Find where the given text appears and provide that cell's center as (X, Y) coordinate. 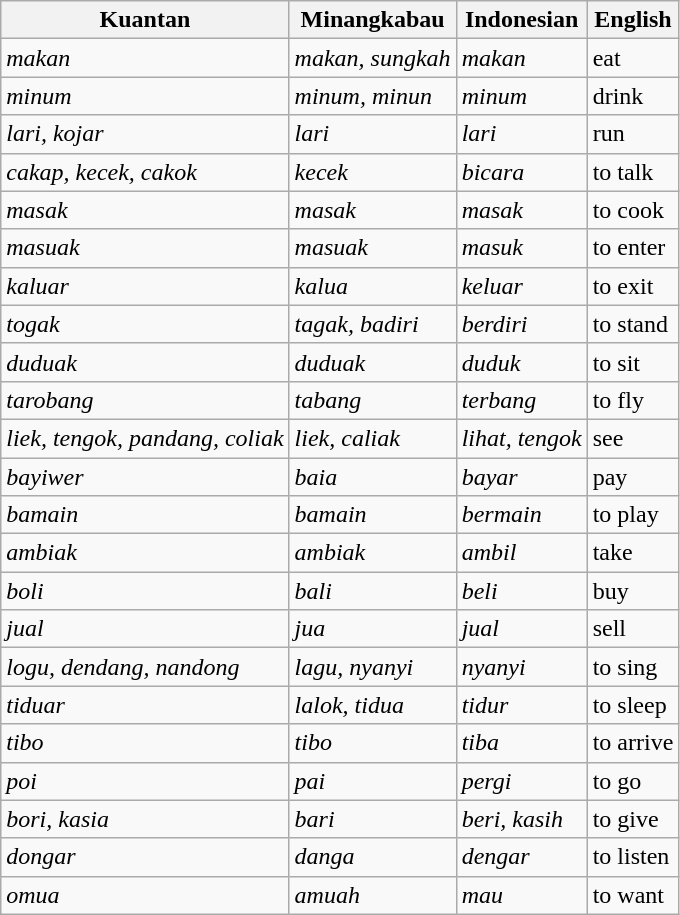
tarobang (145, 400)
terbang (522, 400)
drink (633, 96)
to give (633, 819)
amuah (372, 895)
dengar (522, 857)
tabang (372, 400)
to cook (633, 210)
to sleep (633, 705)
buy (633, 591)
bayiwer (145, 477)
to go (633, 781)
togak (145, 324)
kaluar (145, 286)
bari (372, 819)
bayar (522, 477)
beri, kasih (522, 819)
to talk (633, 172)
run (633, 134)
to play (633, 515)
liek, caliak (372, 438)
kecek (372, 172)
logu, dendang, nandong (145, 667)
Minangkabau (372, 20)
dongar (145, 857)
to listen (633, 857)
eat (633, 58)
pai (372, 781)
to exit (633, 286)
Indonesian (522, 20)
to want (633, 895)
bermain (522, 515)
ambil (522, 553)
to enter (633, 248)
keluar (522, 286)
sell (633, 629)
duduk (522, 362)
to fly (633, 400)
tiba (522, 743)
tagak, badiri (372, 324)
take (633, 553)
English (633, 20)
kalua (372, 286)
beli (522, 591)
minum, minun (372, 96)
bori, kasia (145, 819)
lihat, tengok (522, 438)
pay (633, 477)
cakap, kecek, cakok (145, 172)
see (633, 438)
lalok, tidua (372, 705)
to stand (633, 324)
danga (372, 857)
poi (145, 781)
bicara (522, 172)
nyanyi (522, 667)
jua (372, 629)
baia (372, 477)
lagu, nyanyi (372, 667)
Kuantan (145, 20)
to sing (633, 667)
lari, kojar (145, 134)
tiduar (145, 705)
pergi (522, 781)
mau (522, 895)
omua (145, 895)
boli (145, 591)
berdiri (522, 324)
tidur (522, 705)
masuk (522, 248)
to sit (633, 362)
makan, sungkah (372, 58)
liek, tengok, pandang, coliak (145, 438)
to arrive (633, 743)
bali (372, 591)
